Find where the given text appears and provide that cell's center as [X, Y] coordinate. 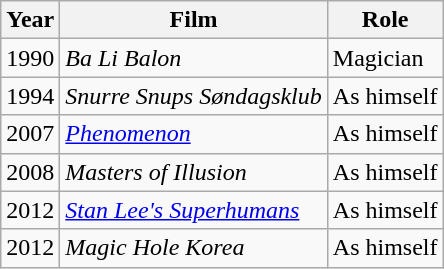
Snurre Snups Søndagsklub [194, 96]
Magic Hole Korea [194, 248]
Film [194, 20]
Magician [385, 58]
Masters of Illusion [194, 172]
1994 [30, 96]
1990 [30, 58]
Role [385, 20]
Year [30, 20]
2008 [30, 172]
Stan Lee's Superhumans [194, 210]
2007 [30, 134]
Ba Li Balon [194, 58]
Phenomenon [194, 134]
